Determine the [x, y] coordinate at the center of the cell enclosing the given text.  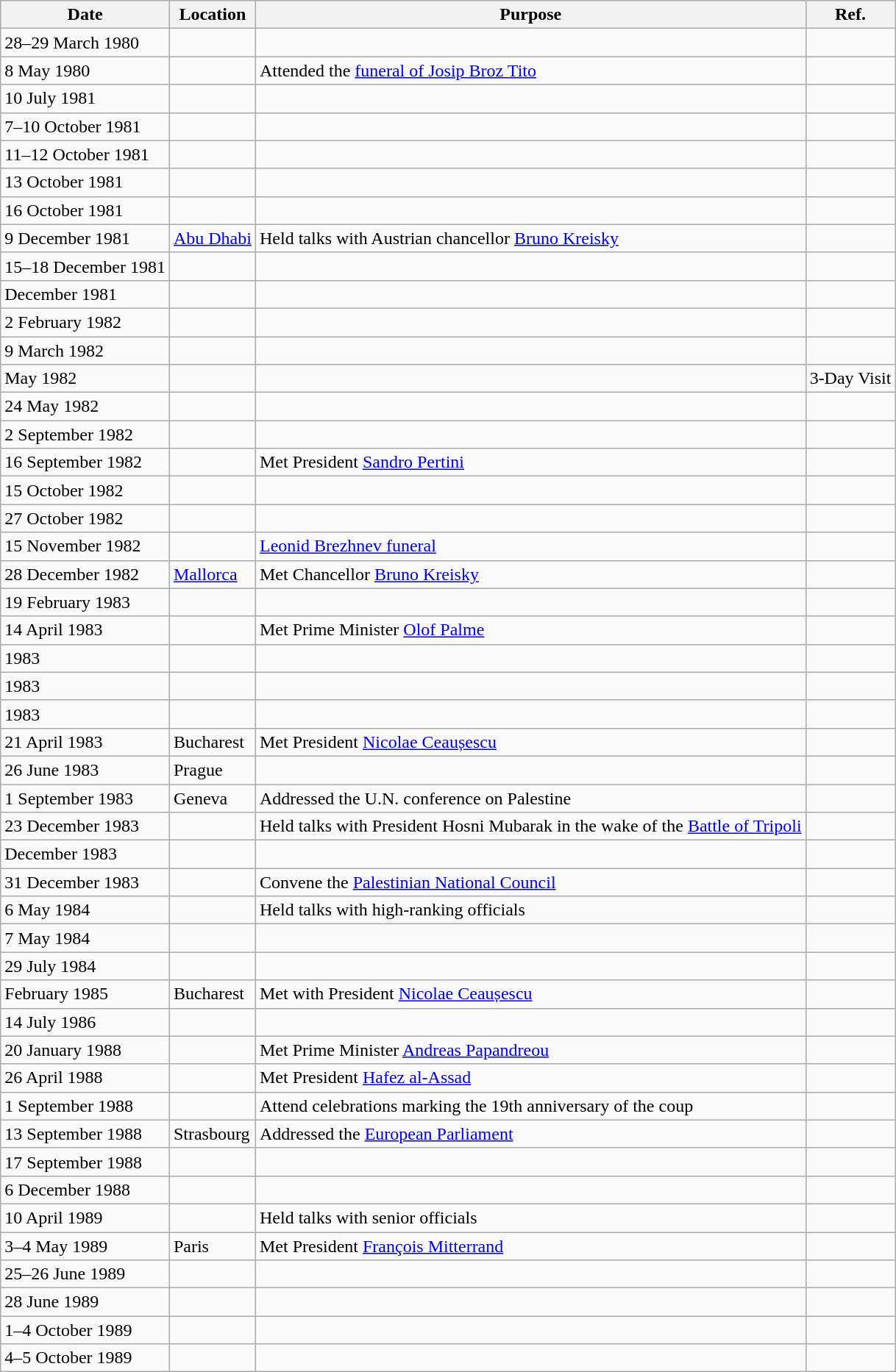
9 March 1982 [85, 351]
Met President Hafez al-Assad [530, 1078]
Held talks with high-ranking officials [530, 910]
1–4 October 1989 [85, 1330]
13 September 1988 [85, 1134]
7–10 October 1981 [85, 126]
Date [85, 15]
Addressed the U.N. conference on Palestine [530, 798]
17 September 1988 [85, 1162]
20 January 1988 [85, 1050]
Met with President Nicolae Ceaușescu [530, 994]
February 1985 [85, 994]
Addressed the European Parliament [530, 1134]
28 June 1989 [85, 1302]
13 October 1981 [85, 182]
29 July 1984 [85, 966]
6 December 1988 [85, 1190]
7 May 1984 [85, 938]
Purpose [530, 15]
11–12 October 1981 [85, 154]
Ref. [850, 15]
16 October 1981 [85, 210]
15–18 December 1981 [85, 266]
Attend celebrations marking the 19th anniversary of the coup [530, 1106]
3-Day Visit [850, 379]
19 February 1983 [85, 602]
Geneva [212, 798]
Attended the funeral of Josip Broz Tito [530, 71]
Held talks with President Hosni Mubarak in the wake of the Battle of Tripoli [530, 826]
31 December 1983 [85, 882]
Met President François Mitterrand [530, 1246]
15 October 1982 [85, 490]
Mallorca [212, 574]
Met Prime Minister Olof Palme [530, 630]
14 April 1983 [85, 630]
Met President Nicolae Ceaușescu [530, 742]
25–26 June 1989 [85, 1274]
27 October 1982 [85, 518]
Convene the Palestinian National Council [530, 882]
6 May 1984 [85, 910]
2 September 1982 [85, 435]
10 April 1989 [85, 1218]
15 November 1982 [85, 546]
23 December 1983 [85, 826]
1 September 1983 [85, 798]
Held talks with Austrian chancellor Bruno Kreisky [530, 238]
Location [212, 15]
Met President Sandro Pertini [530, 462]
Leonid Brezhnev funeral [530, 546]
21 April 1983 [85, 742]
Strasbourg [212, 1134]
Met Chancellor Bruno Kreisky [530, 574]
Abu Dhabi [212, 238]
28–29 March 1980 [85, 43]
4–5 October 1989 [85, 1358]
2 February 1982 [85, 322]
9 December 1981 [85, 238]
Met Prime Minister Andreas Papandreou [530, 1050]
26 April 1988 [85, 1078]
26 June 1983 [85, 770]
Prague [212, 770]
1 September 1988 [85, 1106]
Held talks with senior officials [530, 1218]
24 May 1982 [85, 407]
Paris [212, 1246]
28 December 1982 [85, 574]
December 1981 [85, 294]
16 September 1982 [85, 462]
December 1983 [85, 854]
14 July 1986 [85, 1022]
10 July 1981 [85, 99]
May 1982 [85, 379]
3–4 May 1989 [85, 1246]
8 May 1980 [85, 71]
